Find where the given text appears and provide that cell's center as [x, y] coordinate. 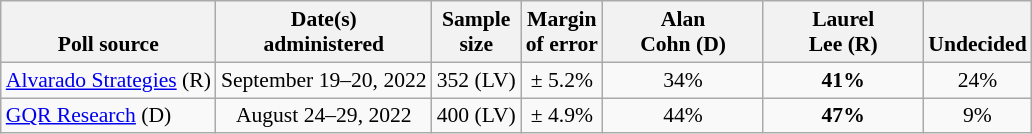
352 (LV) [476, 80]
August 24–29, 2022 [324, 116]
Marginof error [562, 32]
9% [977, 116]
± 4.9% [562, 116]
LaurelLee (R) [843, 32]
GQR Research (D) [108, 116]
400 (LV) [476, 116]
± 5.2% [562, 80]
Alvarado Strategies (R) [108, 80]
44% [683, 116]
Poll source [108, 32]
24% [977, 80]
34% [683, 80]
47% [843, 116]
AlanCohn (D) [683, 32]
41% [843, 80]
September 19–20, 2022 [324, 80]
Undecided [977, 32]
Samplesize [476, 32]
Date(s)administered [324, 32]
